Output the [x, y] coordinate of the center of the cell containing the given text.  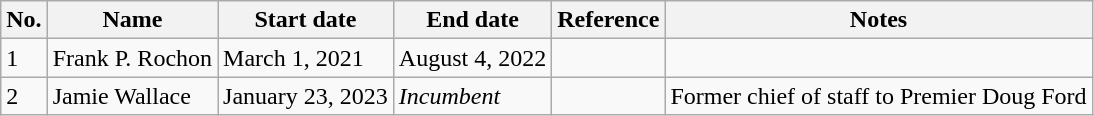
Former chief of staff to Premier Doug Ford [878, 96]
Frank P. Rochon [132, 58]
2 [24, 96]
Name [132, 20]
Notes [878, 20]
March 1, 2021 [306, 58]
Reference [608, 20]
End date [472, 20]
Start date [306, 20]
January 23, 2023 [306, 96]
No. [24, 20]
August 4, 2022 [472, 58]
1 [24, 58]
Jamie Wallace [132, 96]
Incumbent [472, 96]
